Find where the given text appears and provide that cell's center as (x, y) coordinate. 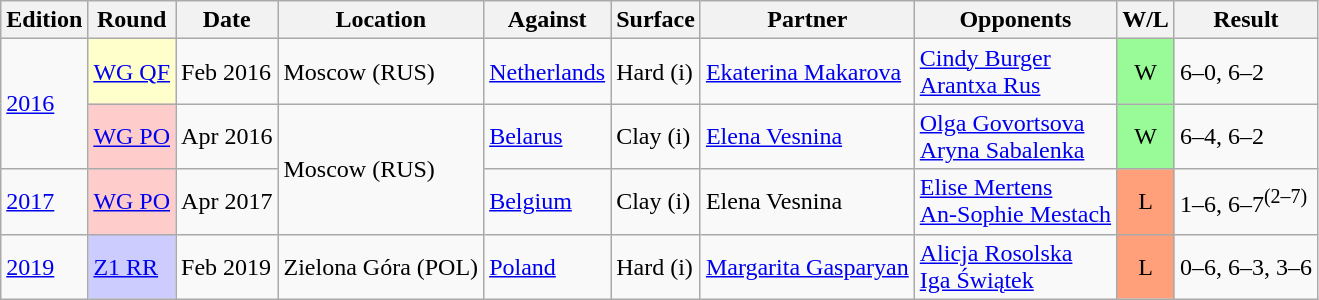
WG QF (132, 72)
Edition (44, 20)
1–6, 6–7(2–7) (1246, 202)
Z1 RR (132, 266)
Belgium (548, 202)
Elise Mertens An-Sophie Mestach (1015, 202)
Location (381, 20)
Cindy Burger Arantxa Rus (1015, 72)
Apr 2017 (227, 202)
0–6, 6–3, 3–6 (1246, 266)
Apr 2016 (227, 136)
Poland (548, 266)
Round (132, 20)
Opponents (1015, 20)
Belarus (548, 136)
2016 (44, 104)
Date (227, 20)
Ekaterina Makarova (807, 72)
Margarita Gasparyan (807, 266)
6–0, 6–2 (1246, 72)
Zielona Góra (POL) (381, 266)
Result (1246, 20)
2017 (44, 202)
6–4, 6–2 (1246, 136)
W/L (1146, 20)
Partner (807, 20)
Feb 2016 (227, 72)
Feb 2019 (227, 266)
Netherlands (548, 72)
Alicja Rosolska Iga Świątek (1015, 266)
Surface (656, 20)
Olga Govortsova Aryna Sabalenka (1015, 136)
Against (548, 20)
2019 (44, 266)
